Detect which cell encompasses the target text, then output its (X, Y) center coordinate. 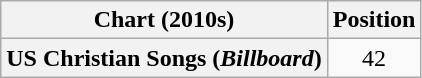
US Christian Songs (Billboard) (164, 58)
42 (374, 58)
Chart (2010s) (164, 20)
Position (374, 20)
